Extract the (x, y) coordinate from the center of the cell holding the provided text.  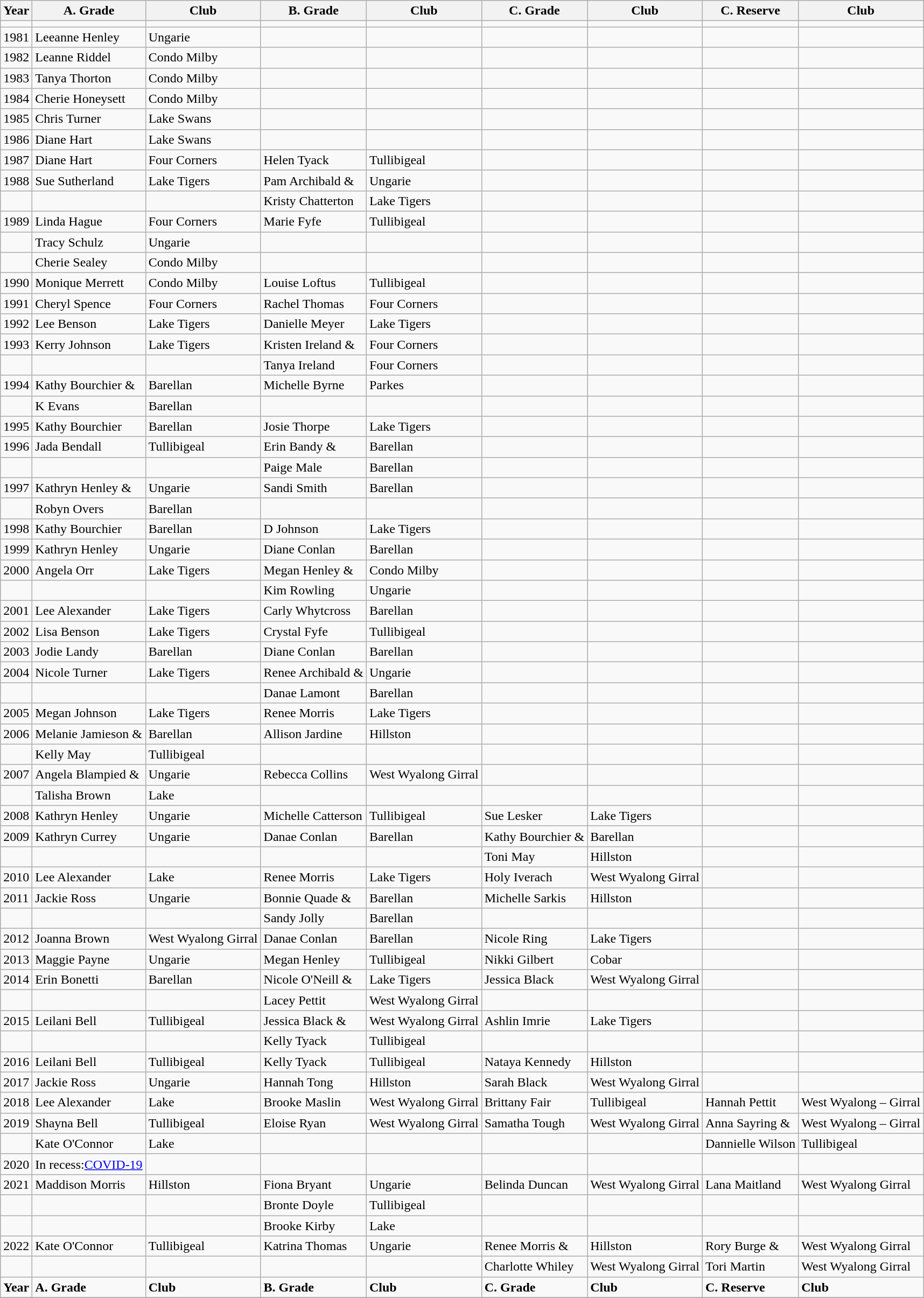
2011 (16, 897)
1998 (16, 529)
1991 (16, 304)
2020 (16, 1164)
Louise Loftus (313, 283)
Sue Sutherland (89, 180)
Angela Orr (89, 570)
1999 (16, 549)
Nicole Ring (534, 939)
Sue Lesker (534, 816)
Joanna Brown (89, 939)
1985 (16, 119)
Angela Blampied & (89, 775)
Samatha Tough (534, 1123)
Megan Henley & (313, 570)
Tanya Ireland (313, 365)
Dannielle Wilson (750, 1143)
1988 (16, 180)
2003 (16, 652)
Leanne Riddel (89, 58)
Rachel Thomas (313, 304)
Josie Thorpe (313, 426)
Jessica Black & (313, 1021)
1989 (16, 221)
Danielle Meyer (313, 324)
1987 (16, 160)
Lacey Pettit (313, 1000)
Eloise Ryan (313, 1123)
2006 (16, 734)
1995 (16, 426)
Cheryl Spence (89, 304)
2004 (16, 672)
1994 (16, 385)
Lee Benson (89, 324)
2001 (16, 611)
Brooke Maslin (313, 1103)
2012 (16, 939)
Tanya Thorton (89, 78)
Maggie Payne (89, 959)
Allison Jardine (313, 734)
2005 (16, 713)
Nikki Gilbert (534, 959)
Hannah Tong (313, 1082)
Fiona Bryant (313, 1184)
1984 (16, 99)
Brooke Kirby (313, 1226)
Tracy Schulz (89, 242)
Helen Tyack (313, 160)
2007 (16, 775)
Rebecca Collins (313, 775)
Toni May (534, 857)
Katrina Thomas (313, 1246)
Bonnie Quade & (313, 897)
2010 (16, 877)
Talisha Brown (89, 795)
1997 (16, 488)
Jessica Black (534, 980)
Kerry Johnson (89, 345)
Kristen Ireland & (313, 345)
D Johnson (313, 529)
2002 (16, 632)
Nataya Kennedy (534, 1062)
Belinda Duncan (534, 1184)
Lisa Benson (89, 632)
1983 (16, 78)
2017 (16, 1082)
Megan Johnson (89, 713)
2021 (16, 1184)
Hannah Pettit (750, 1103)
Jodie Landy (89, 652)
Bronte Doyle (313, 1205)
Renee Archibald & (313, 672)
Michelle Sarkis (534, 897)
2018 (16, 1103)
1981 (16, 37)
Erin Bonetti (89, 980)
Megan Henley (313, 959)
2013 (16, 959)
Kathryn Currey (89, 836)
2019 (16, 1123)
Cobar (645, 959)
Kristy Chatterton (313, 201)
2016 (16, 1062)
Nicole O'Neill & (313, 980)
2014 (16, 980)
Sarah Black (534, 1082)
2022 (16, 1246)
1986 (16, 139)
Michelle Catterson (313, 816)
1993 (16, 345)
Renee Morris & (534, 1246)
Cherie Sealey (89, 263)
Monique Merrett (89, 283)
1996 (16, 447)
Brittany Fair (534, 1103)
Kelly May (89, 754)
2015 (16, 1021)
Paige Male (313, 467)
Carly Whytcross (313, 611)
Holy Iverach (534, 877)
Marie Fyfe (313, 221)
Anna Sayring & (750, 1123)
1990 (16, 283)
Rory Burge & (750, 1246)
Sandy Jolly (313, 918)
1992 (16, 324)
Melanie Jamieson & (89, 734)
Danae Lamont (313, 693)
Kathryn Henley & (89, 488)
Sandi Smith (313, 488)
2009 (16, 836)
Linda Hague (89, 221)
Kim Rowling (313, 591)
2000 (16, 570)
Michelle Byrne (313, 385)
In recess:COVID-19 (89, 1164)
Ashlin Imrie (534, 1021)
2008 (16, 816)
Chris Turner (89, 119)
Leeanne Henley (89, 37)
Crystal Fyfe (313, 632)
Parkes (424, 385)
Tori Martin (750, 1267)
Cherie Honeysett (89, 99)
Jada Bendall (89, 447)
Shayna Bell (89, 1123)
Charlotte Whiley (534, 1267)
Pam Archibald & (313, 180)
K Evans (89, 406)
Nicole Turner (89, 672)
Lana Maitland (750, 1184)
Maddison Morris (89, 1184)
1982 (16, 58)
Erin Bandy & (313, 447)
Robyn Overs (89, 508)
